Identify which cell holds the provided text, then report its (X, Y) central coordinate. 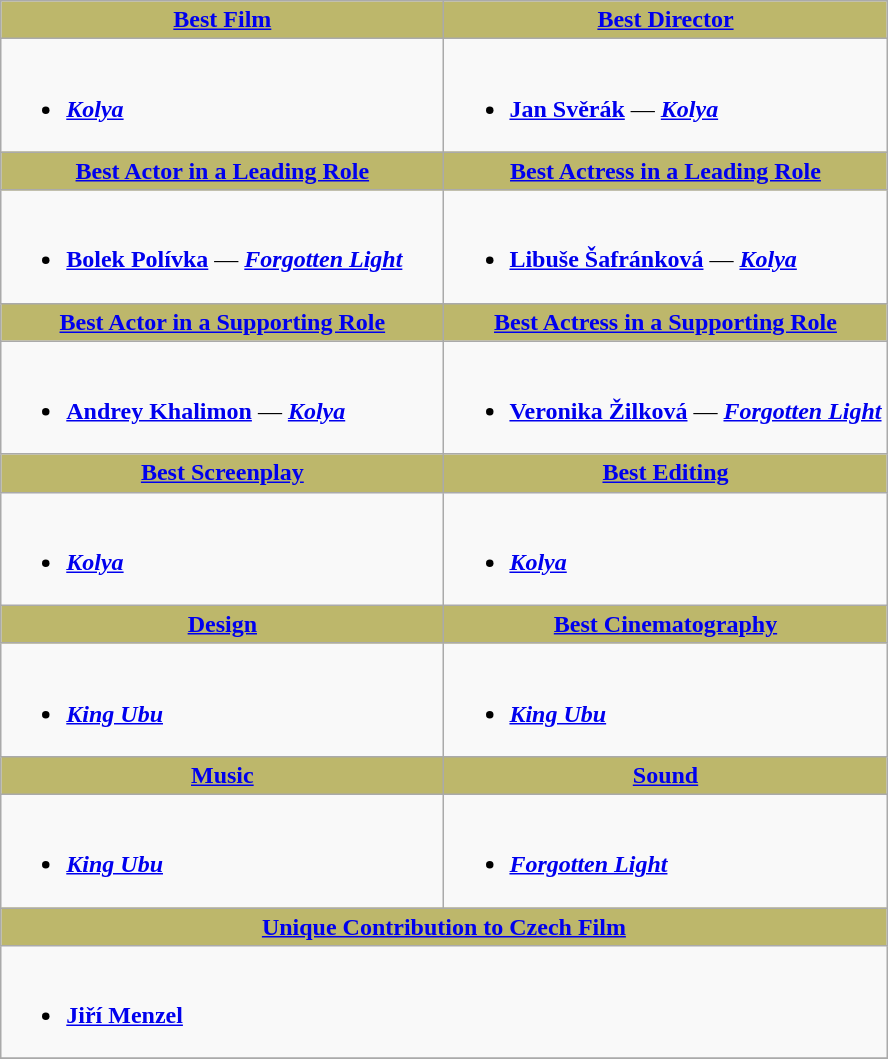
Music (222, 775)
Jan Svěrák — Kolya (666, 96)
Veronika Žilková — Forgotten Light (666, 398)
Best Film (222, 20)
Forgotten Light (666, 850)
Libuše Šafránková — Kolya (666, 246)
Best Actor in a Supporting Role (222, 322)
Best Actress in a Leading Role (666, 171)
Unique Contribution to Czech Film (444, 927)
Best Actor in a Leading Role (222, 171)
Best Screenplay (222, 473)
Design (222, 624)
Sound (666, 775)
Andrey Khalimon — Kolya (222, 398)
Best Actress in a Supporting Role (666, 322)
Bolek Polívka — Forgotten Light (222, 246)
Best Cinematography (666, 624)
Jiří Menzel (444, 1002)
Best Director (666, 20)
Best Editing (666, 473)
